Search for the cell housing the specified text and yield its [X, Y] center coordinate. 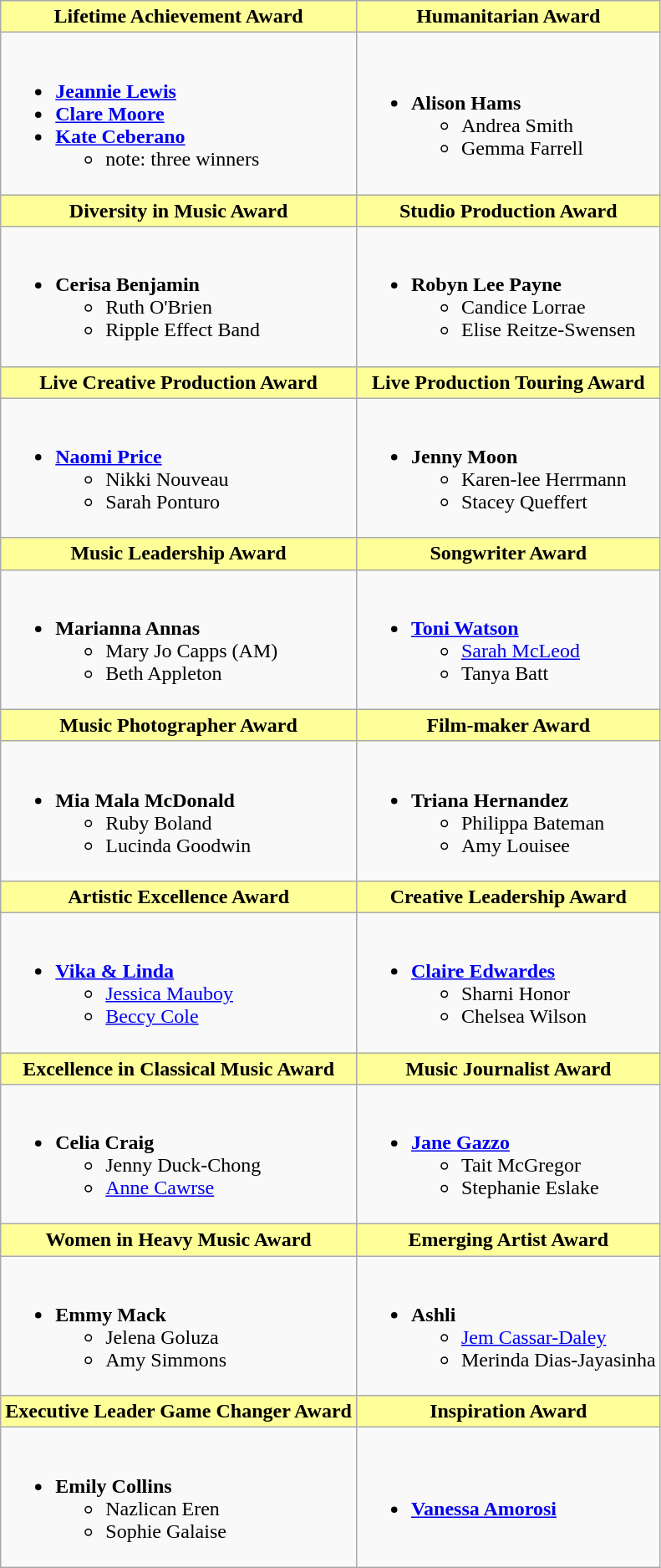
Live Creative Production Award [179, 382]
Studio Production Award [508, 211]
Artistic Excellence Award [179, 896]
Music Leadership Award [179, 554]
Songwriter Award [508, 554]
Triana HernandezPhilippa BatemanAmy Louisee [508, 811]
Executive Leader Game Changer Award [179, 1412]
Lifetime Achievement Award [179, 17]
Celia CraigJenny Duck-ChongAnne Cawrse [179, 1154]
Inspiration Award [508, 1412]
Alison HamsAndrea SmithGemma Farrell [508, 114]
Creative Leadership Award [508, 896]
Women in Heavy Music Award [179, 1240]
Vanessa Amorosi [508, 1497]
Music Journalist Award [508, 1068]
Naomi PriceNikki NouveauSarah Ponturo [179, 468]
Live Production Touring Award [508, 382]
Jenny MoonKaren-lee HerrmannStacey Queffert [508, 468]
Emily CollinsNazlican ErenSophie Galaise [179, 1497]
Music Photographer Award [179, 725]
Jeannie LewisClare MooreKate Ceberanonote: three winners [179, 114]
Excellence in Classical Music Award [179, 1068]
Claire EdwardesSharni HonorChelsea Wilson [508, 982]
Emerging Artist Award [508, 1240]
Vika & LindaJessica MauboyBeccy Cole [179, 982]
Cerisa BenjaminRuth O'BrienRipple Effect Band [179, 296]
Robyn Lee PayneCandice LorraeElise Reitze-Swensen [508, 296]
Mia Mala McDonaldRuby BolandLucinda Goodwin [179, 811]
Film-maker Award [508, 725]
Marianna AnnasMary Jo Capps (AM)Beth Appleton [179, 639]
Toni WatsonSarah McLeodTanya Batt [508, 639]
Humanitarian Award [508, 17]
Diversity in Music Award [179, 211]
Emmy MackJelena GoluzaAmy Simmons [179, 1326]
AshliJem Cassar-DaleyMerinda Dias-Jayasinha [508, 1326]
Jane GazzoTait McGregorStephanie Eslake [508, 1154]
